For the text-containing cell, return its midpoint in (X, Y) coordinate format. 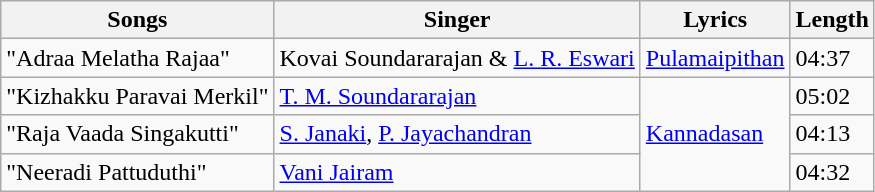
05:02 (832, 96)
T. M. Soundararajan (457, 96)
Length (832, 20)
Vani Jairam (457, 172)
Kannadasan (715, 134)
Songs (138, 20)
Pulamaipithan (715, 58)
04:32 (832, 172)
S. Janaki, P. Jayachandran (457, 134)
"Adraa Melatha Rajaa" (138, 58)
Kovai Soundararajan & L. R. Eswari (457, 58)
Lyrics (715, 20)
Singer (457, 20)
"Raja Vaada Singakutti" (138, 134)
04:13 (832, 134)
"Kizhakku Paravai Merkil" (138, 96)
04:37 (832, 58)
"Neeradi Pattuduthi" (138, 172)
